Provide the (x, y) coordinate of the cell's center where the given text is located.  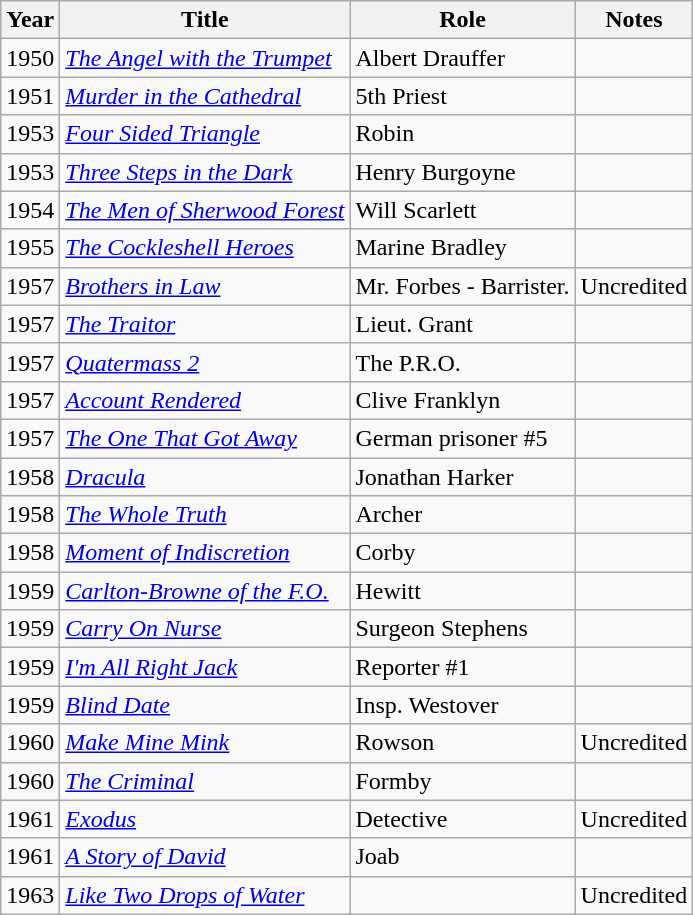
Will Scarlett (462, 210)
1955 (30, 248)
Reporter #1 (462, 667)
Joab (462, 857)
Brothers in Law (205, 286)
Exodus (205, 819)
Hewitt (462, 591)
1950 (30, 58)
Rowson (462, 743)
Lieut. Grant (462, 324)
Account Rendered (205, 400)
The Criminal (205, 781)
Dracula (205, 477)
Make Mine Mink (205, 743)
Quatermass 2 (205, 362)
Carry On Nurse (205, 629)
The One That Got Away (205, 438)
Jonathan Harker (462, 477)
Marine Bradley (462, 248)
Like Two Drops of Water (205, 895)
Clive Franklyn (462, 400)
The Whole Truth (205, 515)
Carlton-Browne of the F.O. (205, 591)
Four Sided Triangle (205, 134)
Role (462, 20)
Insp. Westover (462, 705)
Notes (634, 20)
A Story of David (205, 857)
I'm All Right Jack (205, 667)
The Traitor (205, 324)
Moment of Indiscretion (205, 553)
Formby (462, 781)
Blind Date (205, 705)
Henry Burgoyne (462, 172)
The Angel with the Trumpet (205, 58)
Corby (462, 553)
Archer (462, 515)
The Cockleshell Heroes (205, 248)
Three Steps in the Dark (205, 172)
Title (205, 20)
1963 (30, 895)
Robin (462, 134)
1954 (30, 210)
Murder in the Cathedral (205, 96)
Detective (462, 819)
The P.R.O. (462, 362)
Surgeon Stephens (462, 629)
The Men of Sherwood Forest (205, 210)
1951 (30, 96)
5th Priest (462, 96)
Mr. Forbes - Barrister. (462, 286)
Albert Drauffer (462, 58)
German prisoner #5 (462, 438)
Year (30, 20)
